Output the (X, Y) coordinate of the center of the cell containing the given text.  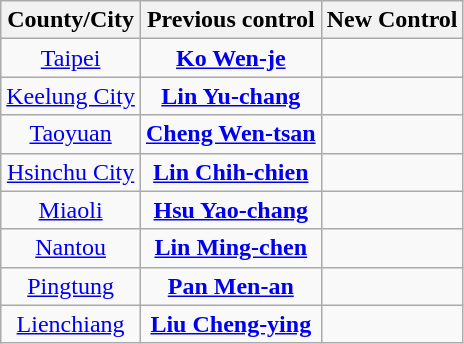
Lin Ming-chen (230, 248)
Hsinchu City (71, 172)
Taoyuan (71, 134)
Pingtung (71, 286)
Ko Wen-je (230, 58)
Miaoli (71, 210)
Previous control (230, 20)
New Control (392, 20)
Liu Cheng-ying (230, 324)
County/City (71, 20)
Lienchiang (71, 324)
Lin Chih-chien (230, 172)
Keelung City (71, 96)
Nantou (71, 248)
Cheng Wen-tsan (230, 134)
Taipei (71, 58)
Lin Yu-chang (230, 96)
Hsu Yao-chang (230, 210)
Pan Men-an (230, 286)
